Pinpoint the cell where the given text exists, returning its (x, y) midpoint coordinate. 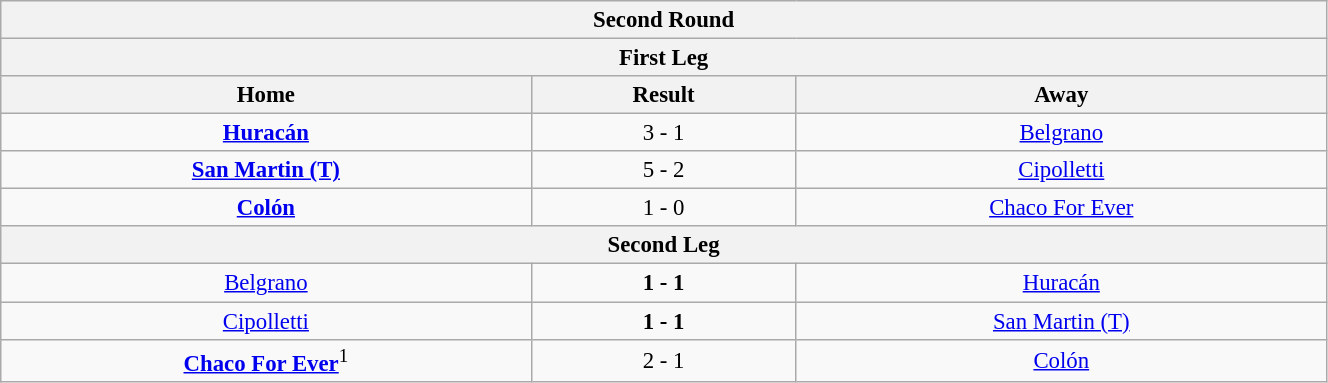
3 - 1 (664, 133)
5 - 2 (664, 170)
2 - 1 (664, 360)
Chaco For Ever1 (266, 360)
First Leg (664, 58)
Home (266, 95)
Second Round (664, 20)
Result (664, 95)
Away (1061, 95)
Chaco For Ever (1061, 208)
Second Leg (664, 245)
1 - 0 (664, 208)
